Return the (x, y) coordinate for the center point of the cell that contains the specified text.  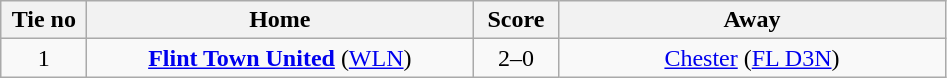
Flint Town United (WLN) (280, 58)
Home (280, 20)
Score (516, 20)
1 (44, 58)
Chester (FL D3N) (752, 58)
Tie no (44, 20)
Away (752, 20)
2–0 (516, 58)
